Detect which cell encompasses the target text, then output its [X, Y] center coordinate. 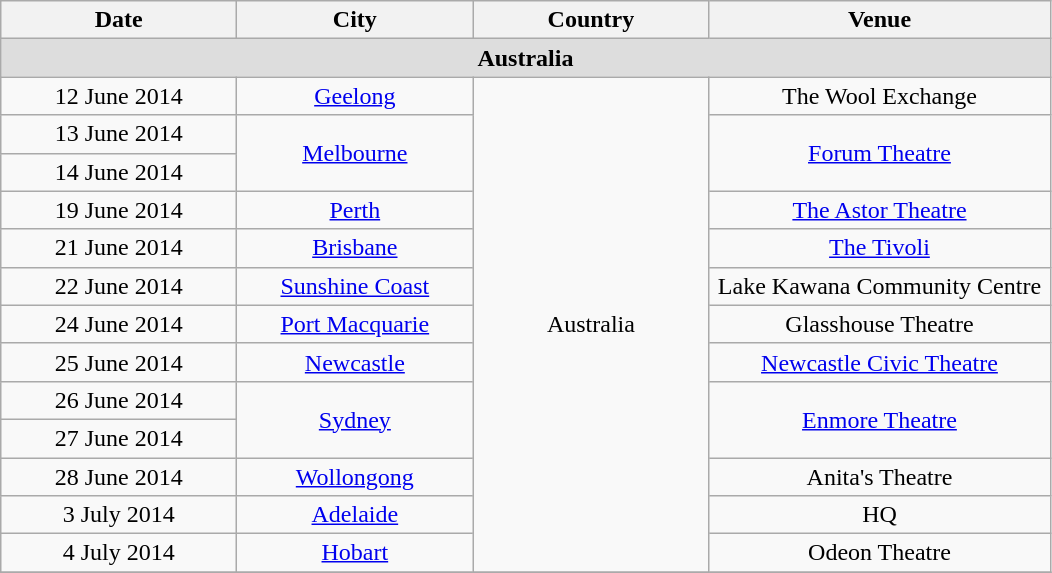
Brisbane [355, 248]
Venue [880, 20]
Country [591, 20]
27 June 2014 [119, 438]
Anita's Theatre [880, 477]
Odeon Theatre [880, 553]
Hobart [355, 553]
HQ [880, 515]
4 July 2014 [119, 553]
Date [119, 20]
12 June 2014 [119, 96]
The Wool Exchange [880, 96]
Lake Kawana Community Centre [880, 286]
Wollongong [355, 477]
Melbourne [355, 153]
Enmore Theatre [880, 419]
13 June 2014 [119, 134]
14 June 2014 [119, 172]
26 June 2014 [119, 400]
Sydney [355, 419]
3 July 2014 [119, 515]
Sunshine Coast [355, 286]
22 June 2014 [119, 286]
The Tivoli [880, 248]
City [355, 20]
Glasshouse Theatre [880, 324]
Newcastle Civic Theatre [880, 362]
Port Macquarie [355, 324]
19 June 2014 [119, 210]
21 June 2014 [119, 248]
24 June 2014 [119, 324]
Adelaide [355, 515]
28 June 2014 [119, 477]
Forum Theatre [880, 153]
25 June 2014 [119, 362]
Newcastle [355, 362]
Perth [355, 210]
Geelong [355, 96]
The Astor Theatre [880, 210]
